Provide the [x, y] coordinate of the cell's center where the given text is located.  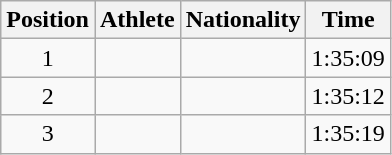
1 [48, 58]
2 [48, 96]
1:35:19 [348, 134]
1:35:12 [348, 96]
Athlete [137, 20]
Time [348, 20]
Nationality [243, 20]
1:35:09 [348, 58]
3 [48, 134]
Position [48, 20]
